Scan for the cell matching the given text and deliver its [x, y] coordinate at center. 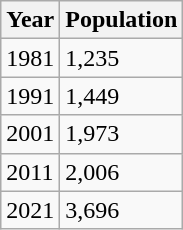
2,006 [122, 172]
1991 [30, 96]
Year [30, 20]
2021 [30, 210]
1,449 [122, 96]
Population [122, 20]
2001 [30, 134]
1981 [30, 58]
1,235 [122, 58]
1,973 [122, 134]
3,696 [122, 210]
2011 [30, 172]
